Identify which cell holds the provided text, then report its [X, Y] central coordinate. 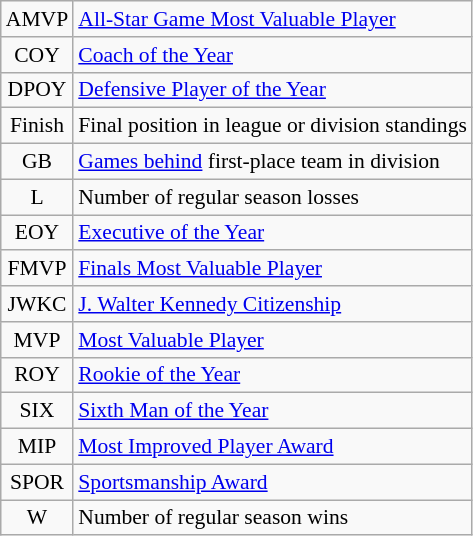
JWKC [38, 304]
Executive of the Year [272, 233]
All-Star Game Most Valuable Player [272, 19]
Defensive Player of the Year [272, 90]
AMVP [38, 19]
Final position in league or division standings [272, 126]
Games behind first-place team in division [272, 162]
Finish [38, 126]
GB [38, 162]
Rookie of the Year [272, 375]
Most Valuable Player [272, 340]
MVP [38, 340]
Finals Most Valuable Player [272, 269]
SIX [38, 411]
L [38, 197]
MIP [38, 447]
Coach of the Year [272, 55]
COY [38, 55]
Sportsmanship Award [272, 482]
Number of regular season losses [272, 197]
DPOY [38, 90]
W [38, 518]
Sixth Man of the Year [272, 411]
ROY [38, 375]
EOY [38, 233]
FMVP [38, 269]
Most Improved Player Award [272, 447]
Number of regular season wins [272, 518]
J. Walter Kennedy Citizenship [272, 304]
SPOR [38, 482]
